Search for the cell housing the specified text and yield its (X, Y) center coordinate. 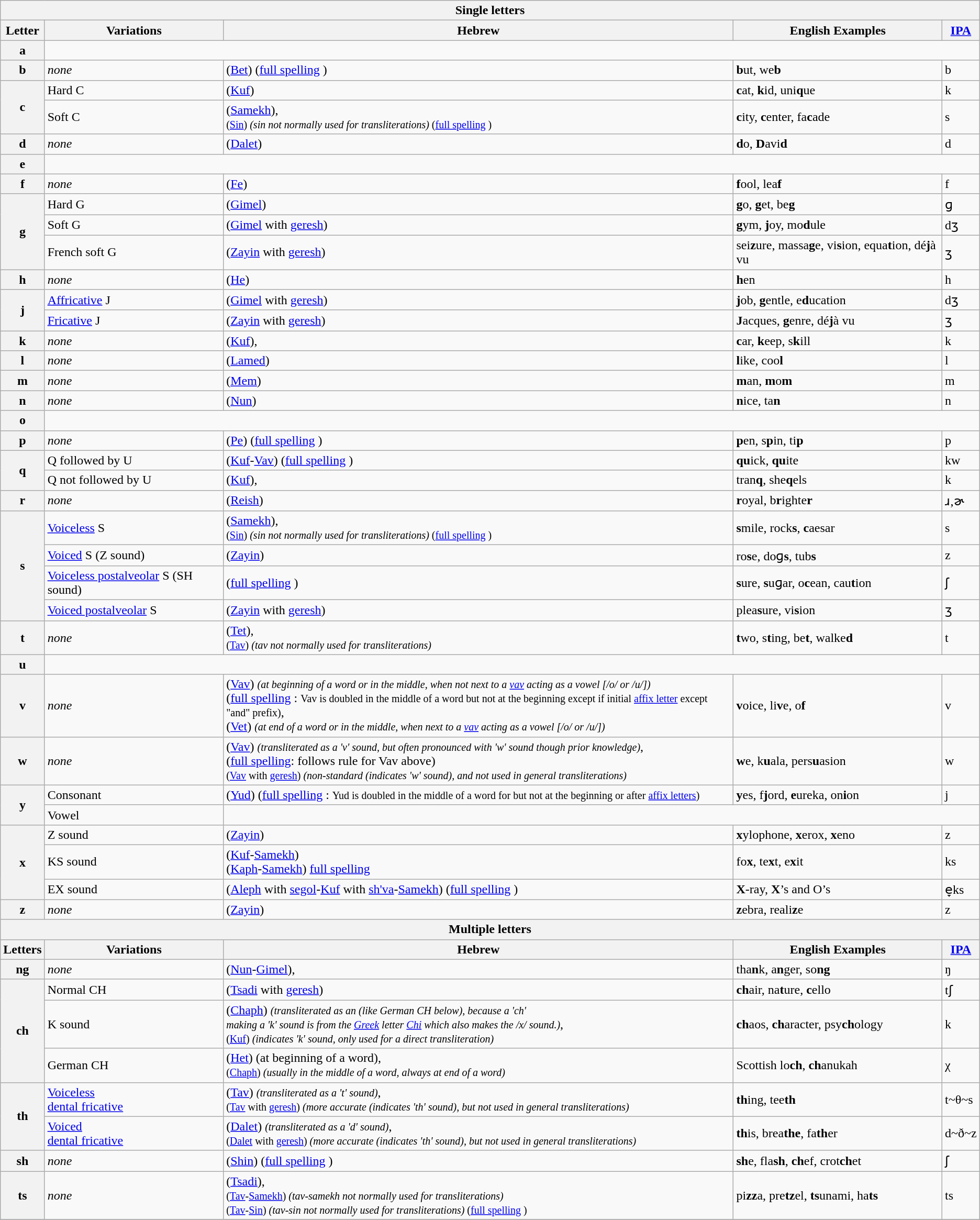
(Fe) (478, 184)
sh (23, 1161)
a (23, 50)
ch (23, 1030)
(Tav) (transliterated as a 't' sound), (Tav with geresh) (more accurate (indicates 'th' sound), but not used in general transliterations) (478, 1100)
gym, joy, module (838, 225)
Fricative J (134, 320)
Q followed by U (134, 460)
Voiced postalveolar S (134, 610)
(Mem) (478, 381)
g (23, 231)
yes, fjord, eureka, onion (838, 795)
(Bet) (full spelling ) (478, 70)
Normal CH (134, 990)
tranq, sheqels (838, 480)
nice, tan (838, 401)
man, mom (838, 381)
(Tet), (Tav) (tav not normally used for transliterations) (478, 638)
seizure, massage, vision, equation, déjà vu (838, 252)
voice, live, of (838, 706)
q (23, 470)
r (23, 501)
Letters (23, 949)
pleasure, vision (838, 610)
royal, brighter (838, 501)
(Pe) (full spelling ) (478, 440)
this, breathe, father (838, 1133)
xylophone, xerox, xeno (838, 835)
(Dalet) (478, 144)
x (23, 862)
Voicelessdental fricative (134, 1100)
Hard G (134, 204)
(full spelling ) (478, 582)
Letter (23, 30)
Soft C (134, 117)
Hard C (134, 90)
th (23, 1116)
ɹ,ɚ (961, 501)
t~θ~s (961, 1100)
(Reish) (478, 501)
Q not followed by U (134, 480)
(He) (478, 279)
Affricative J (134, 300)
Multiple letters (490, 929)
(Kuf-Samekh) (Kaph-Samekh) full spelling (478, 862)
X-ray, X’s and O’s (838, 889)
she, flash, chef, crotchet (838, 1161)
(Tsadi with geresh) (478, 990)
(Kuf-Vav) (full spelling ) (478, 460)
Consonant (134, 795)
German CH (134, 1065)
pen, spin, tip (838, 440)
Voiced S (Z sound) (134, 556)
chaos, character, psychology (838, 1024)
KS sound (134, 862)
o (23, 420)
kw (961, 460)
tʃ (961, 990)
Single letters (490, 10)
car, keep, skill (838, 341)
e̞ks (961, 889)
d~ð~z (961, 1133)
EX sound (134, 889)
(Nun-Gimel), (478, 969)
sure, suɡar, ocean, caution (838, 582)
ng (23, 969)
Jacques, genre, déjà vu (838, 320)
Voiceless S (134, 528)
y (23, 805)
u (23, 664)
χ (961, 1065)
ŋ (961, 969)
go, get, beg (838, 204)
chair, nature, cello (838, 990)
Vowel (134, 815)
(Shin) (full spelling ) (478, 1161)
cat, kid, unique (838, 90)
Soft G (134, 225)
quick, quite (838, 460)
ks (961, 862)
(Yud) (full spelling : Yud is doubled in the middle of a word for but not at the beginning or after affix letters) (478, 795)
fox, text, exit (838, 862)
(Het) (at beginning of a word), (Chaph) (usually in the middle of a word, always at end of a word) (478, 1065)
smile, rocks, caesar (838, 528)
Z sound (134, 835)
(Nun) (478, 401)
(Lamed) (478, 361)
(Tsadi), (Tav-Samekh) (tav-samekh not normally used for transliterations) (Tav-Sin) (tav-sin not normally used for transliterations) (full spelling ) (478, 1195)
we, kuala, persuasion (838, 761)
(Gimel) (478, 204)
but, web (838, 70)
K sound (134, 1024)
French soft G (134, 252)
like, cool (838, 361)
job, gentle, education (838, 300)
Scottish loch, chanukah (838, 1065)
zebra, realize (838, 910)
pizza, pretzel, tsunami, hats (838, 1195)
rose, doɡs, tubs (838, 556)
city, center, facade (838, 117)
thing, teeth (838, 1100)
hen (838, 279)
c (23, 107)
thank, anger, song (838, 969)
e (23, 164)
two, sting, bet, walked (838, 638)
do, David (838, 144)
(Dalet) (transliterated as a 'd' sound), (Dalet with geresh) (more accurate (indicates 'th' sound), but not used in general transliterations) (478, 1133)
Voiceless postalveolar S (SH sound) (134, 582)
fool, leaf (838, 184)
ɡ (961, 204)
(Kuf) (478, 90)
(Aleph with segol-Kuf with sh'va-Samekh) (full spelling ) (478, 889)
Voiceddental fricative (134, 1133)
